Identify which cell holds the provided text, then report its (x, y) central coordinate. 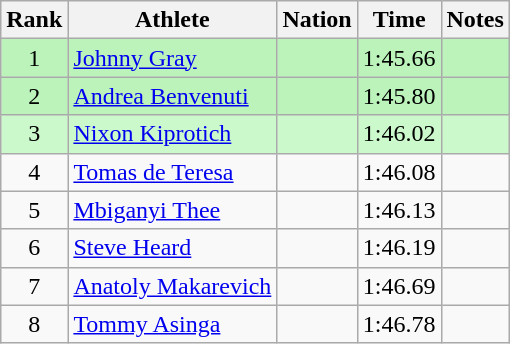
Notes (475, 20)
Nixon Kiprotich (172, 134)
1:46.69 (399, 286)
Nation (317, 20)
Mbiganyi Thee (172, 210)
2 (34, 96)
1:46.08 (399, 172)
Johnny Gray (172, 58)
7 (34, 286)
6 (34, 248)
1 (34, 58)
Tomas de Teresa (172, 172)
Athlete (172, 20)
1:46.13 (399, 210)
1:46.78 (399, 324)
5 (34, 210)
1:45.66 (399, 58)
1:45.80 (399, 96)
1:46.19 (399, 248)
Rank (34, 20)
3 (34, 134)
1:46.02 (399, 134)
Anatoly Makarevich (172, 286)
4 (34, 172)
Time (399, 20)
Steve Heard (172, 248)
Andrea Benvenuti (172, 96)
Tommy Asinga (172, 324)
8 (34, 324)
